For the text-containing cell, return its midpoint in (X, Y) coordinate format. 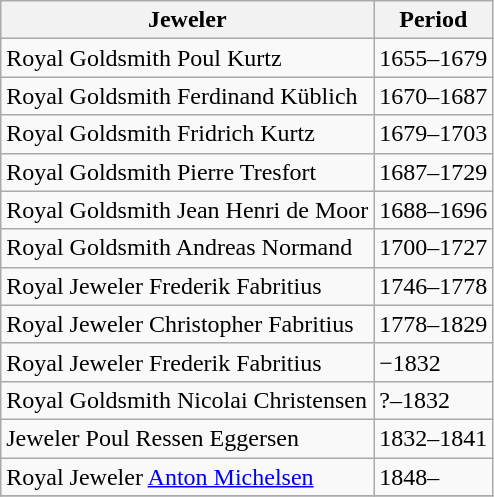
Period (434, 20)
Royal Goldsmith Pierre Tresfort (188, 172)
?–1832 (434, 400)
Royal Goldsmith Poul Kurtz (188, 58)
1655–1679 (434, 58)
1778–1829 (434, 324)
Royal Jeweler Christopher Fabritius (188, 324)
Royal Goldsmith Ferdinand Küblich (188, 96)
Royal Goldsmith Andreas Normand (188, 248)
Jeweler Poul Ressen Eggersen (188, 438)
Royal Goldsmith Jean Henri de Moor (188, 210)
1700–1727 (434, 248)
1688–1696 (434, 210)
1670–1687 (434, 96)
Royal Goldsmith Fridrich Kurtz (188, 134)
−1832 (434, 362)
Jeweler (188, 20)
Royal Jeweler Anton Michelsen (188, 477)
1679–1703 (434, 134)
1687–1729 (434, 172)
1832–1841 (434, 438)
1848– (434, 477)
Royal Goldsmith Nicolai Christensen (188, 400)
1746–1778 (434, 286)
